Return (X, Y) of the center of cell containing provided text 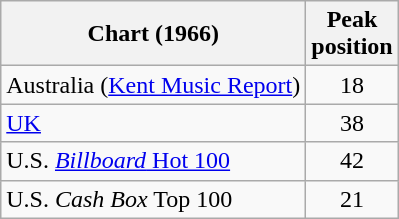
38 (352, 123)
21 (352, 199)
18 (352, 85)
UK (154, 123)
Chart (1966) (154, 34)
42 (352, 161)
U.S. Billboard Hot 100 (154, 161)
U.S. Cash Box Top 100 (154, 199)
Peakposition (352, 34)
Australia (Kent Music Report) (154, 85)
